Capture the cell that displays the provided text and extract its [x, y] central coordinate. 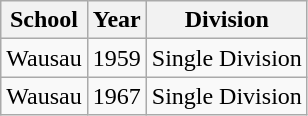
Division [226, 20]
School [44, 20]
1967 [116, 96]
1959 [116, 58]
Year [116, 20]
